Scan for the cell matching the given text and deliver its (x, y) coordinate at center. 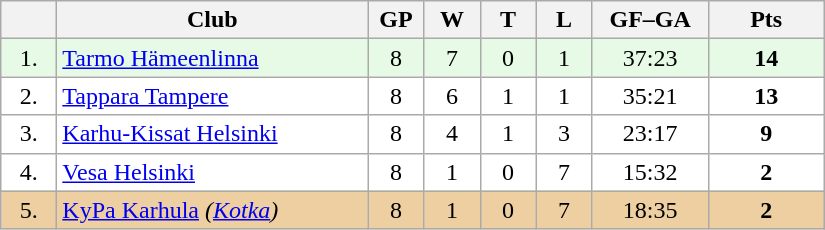
3. (29, 134)
Karhu-Kissat Helsinki (212, 134)
Pts (766, 20)
13 (766, 96)
35:21 (650, 96)
4 (452, 134)
3 (564, 134)
9 (766, 134)
15:32 (650, 172)
4. (29, 172)
W (452, 20)
23:17 (650, 134)
Tarmo Hämeenlinna (212, 58)
KyPa Karhula (Kotka) (212, 210)
GF–GA (650, 20)
2. (29, 96)
Club (212, 20)
L (564, 20)
5. (29, 210)
GP (396, 20)
6 (452, 96)
T (508, 20)
18:35 (650, 210)
14 (766, 58)
37:23 (650, 58)
1. (29, 58)
Vesa Helsinki (212, 172)
Tappara Tampere (212, 96)
